Return the (x, y) coordinate for the center point of the cell that contains the specified text.  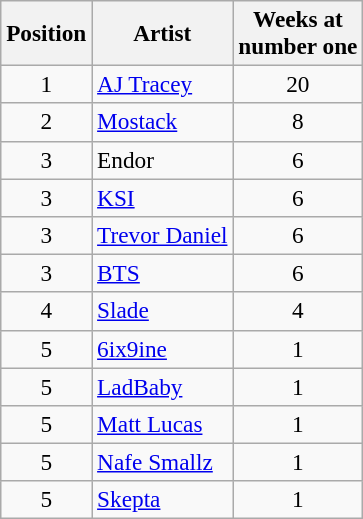
LadBaby (162, 386)
Skepta (162, 500)
2 (46, 122)
Endor (162, 160)
AJ Tracey (162, 84)
20 (298, 84)
Position (46, 32)
Trevor Daniel (162, 235)
Matt Lucas (162, 424)
Mostack (162, 122)
8 (298, 122)
BTS (162, 273)
6ix9ine (162, 349)
Slade (162, 311)
Weeks atnumber one (298, 32)
Nafe Smallz (162, 462)
Artist (162, 32)
KSI (162, 197)
